Determine the (x, y) coordinate at the center of the cell enclosing the given text.  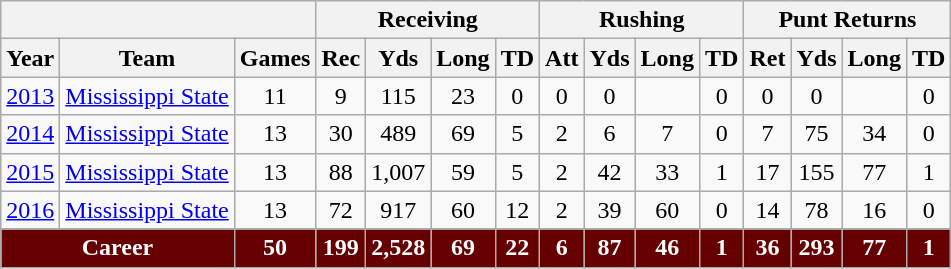
Receiving (428, 20)
17 (768, 172)
14 (768, 210)
11 (275, 96)
155 (816, 172)
36 (768, 248)
293 (816, 248)
9 (341, 96)
88 (341, 172)
2014 (30, 134)
33 (667, 172)
2016 (30, 210)
Ret (768, 58)
2013 (30, 96)
46 (667, 248)
Team (147, 58)
39 (610, 210)
1,007 (398, 172)
489 (398, 134)
87 (610, 248)
Year (30, 58)
2015 (30, 172)
30 (341, 134)
Att (562, 58)
12 (517, 210)
78 (816, 210)
23 (463, 96)
72 (341, 210)
50 (275, 248)
16 (874, 210)
Career (118, 248)
Punt Returns (848, 20)
Rushing (642, 20)
75 (816, 134)
Rec (341, 58)
199 (341, 248)
59 (463, 172)
115 (398, 96)
Games (275, 58)
917 (398, 210)
34 (874, 134)
2,528 (398, 248)
22 (517, 248)
42 (610, 172)
